Output the [X, Y] coordinate of the center of the cell containing the given text.  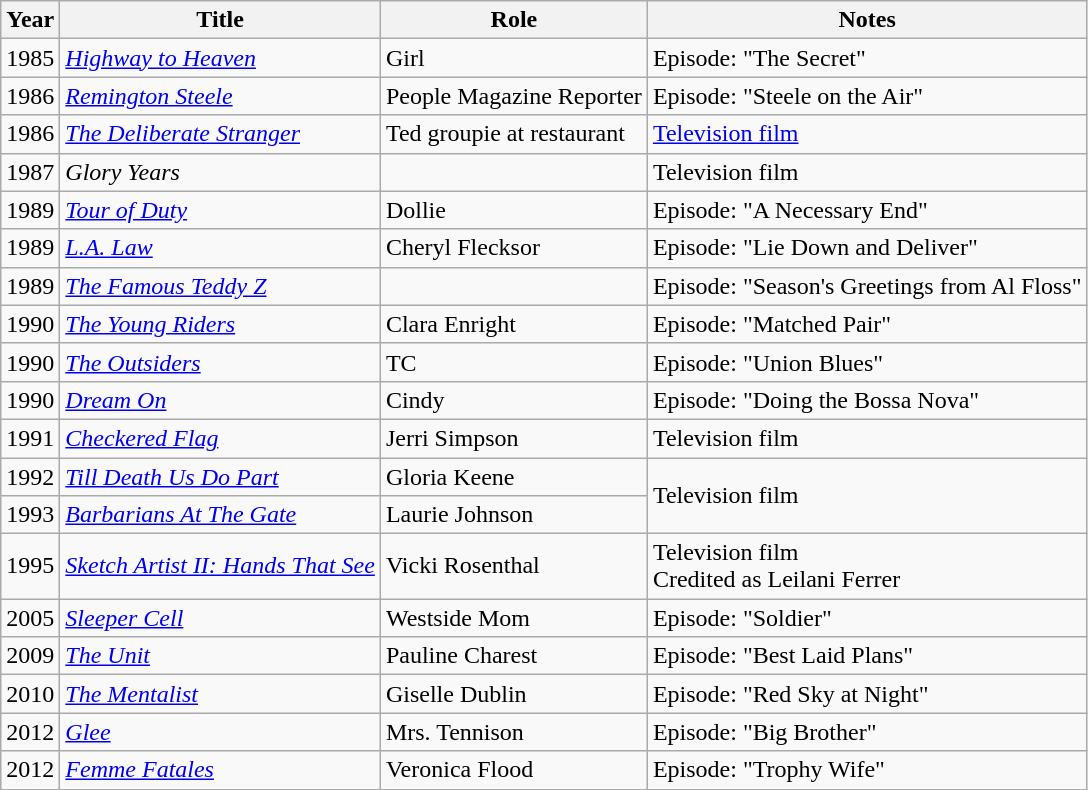
People Magazine Reporter [514, 96]
Laurie Johnson [514, 515]
Vicki Rosenthal [514, 566]
L.A. Law [220, 248]
The Outsiders [220, 362]
Girl [514, 58]
Tour of Duty [220, 210]
The Famous Teddy Z [220, 286]
Dream On [220, 400]
Role [514, 20]
Cindy [514, 400]
Sketch Artist II: Hands That See [220, 566]
Episode: "Steele on the Air" [867, 96]
1987 [30, 172]
Westside Mom [514, 618]
Episode: "Season's Greetings from Al Floss" [867, 286]
2009 [30, 656]
Dollie [514, 210]
Mrs. Tennison [514, 732]
Pauline Charest [514, 656]
Clara Enright [514, 324]
Ted groupie at restaurant [514, 134]
Episode: "Matched Pair" [867, 324]
The Deliberate Stranger [220, 134]
Gloria Keene [514, 477]
Remington Steele [220, 96]
Jerri Simpson [514, 438]
TC [514, 362]
Episode: "The Secret" [867, 58]
Veronica Flood [514, 770]
Year [30, 20]
Title [220, 20]
Episode: "Trophy Wife" [867, 770]
Sleeper Cell [220, 618]
The Mentalist [220, 694]
Glee [220, 732]
Cheryl Flecksor [514, 248]
Episode: "A Necessary End" [867, 210]
Episode: "Lie Down and Deliver" [867, 248]
Notes [867, 20]
2005 [30, 618]
The Unit [220, 656]
2010 [30, 694]
Femme Fatales [220, 770]
1985 [30, 58]
Highway to Heaven [220, 58]
Television filmCredited as Leilani Ferrer [867, 566]
Episode: "Soldier" [867, 618]
The Young Riders [220, 324]
1991 [30, 438]
Checkered Flag [220, 438]
Episode: "Doing the Bossa Nova" [867, 400]
Till Death Us Do Part [220, 477]
1992 [30, 477]
Episode: "Big Brother" [867, 732]
Giselle Dublin [514, 694]
Episode: "Union Blues" [867, 362]
Episode: "Red Sky at Night" [867, 694]
Glory Years [220, 172]
1995 [30, 566]
Barbarians At The Gate [220, 515]
Episode: "Best Laid Plans" [867, 656]
1993 [30, 515]
